Locate the cell with the specified text and output its (x, y) center coordinate. 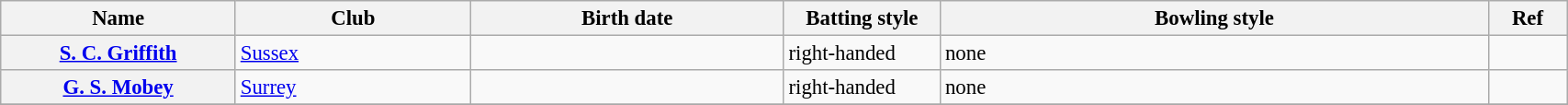
Batting style (862, 18)
G. S. Mobey (118, 87)
Birth date (626, 18)
S. C. Griffith (118, 53)
Surrey (353, 87)
Bowling style (1214, 18)
Ref (1527, 18)
Club (353, 18)
Name (118, 18)
Sussex (353, 53)
